From the cell containing the given text, extract its center point as (X, Y) coordinate. 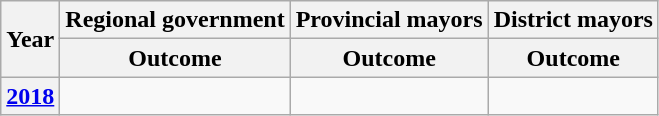
Regional government (175, 20)
Provincial mayors (389, 20)
District mayors (573, 20)
2018 (30, 96)
Year (30, 39)
